Return (X, Y) of the center of cell containing provided text 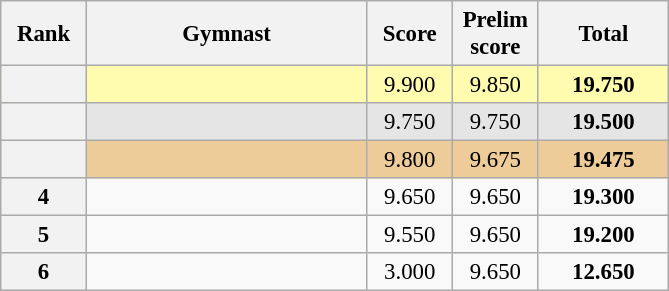
9.675 (496, 160)
19.500 (604, 122)
Rank (44, 34)
5 (44, 235)
Gymnast (226, 34)
9.550 (410, 235)
Prelim score (496, 34)
Total (604, 34)
19.300 (604, 197)
9.900 (410, 85)
4 (44, 197)
Score (410, 34)
19.475 (604, 160)
9.800 (410, 160)
9.850 (496, 85)
19.200 (604, 235)
19.750 (604, 85)
